Identify which cell holds the provided text, then report its [x, y] central coordinate. 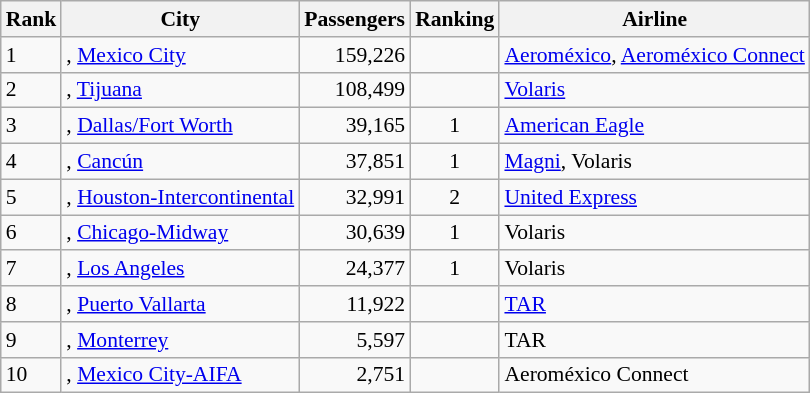
2,751 [354, 375]
Aeroméxico, Aeroméxico Connect [654, 55]
7 [32, 269]
, Chicago-Midway [180, 233]
4 [32, 162]
Passengers [354, 19]
City [180, 19]
37,851 [354, 162]
10 [32, 375]
, Dallas/Fort Worth [180, 126]
6 [32, 233]
Ranking [454, 19]
, Houston-Intercontinental [180, 197]
159,226 [354, 55]
Magni, Volaris [654, 162]
, Los Angeles [180, 269]
American Eagle [654, 126]
Rank [32, 19]
11,922 [354, 304]
, Tijuana [180, 90]
Aeroméxico Connect [654, 375]
, Mexico City-AIFA [180, 375]
39,165 [354, 126]
, Monterrey [180, 340]
32,991 [354, 197]
8 [32, 304]
108,499 [354, 90]
5 [32, 197]
Airline [654, 19]
24,377 [354, 269]
3 [32, 126]
, Mexico City [180, 55]
, Cancún [180, 162]
United Express [654, 197]
9 [32, 340]
30,639 [354, 233]
, Puerto Vallarta [180, 304]
5,597 [354, 340]
